Output the [X, Y] coordinate of the center of the cell containing the given text.  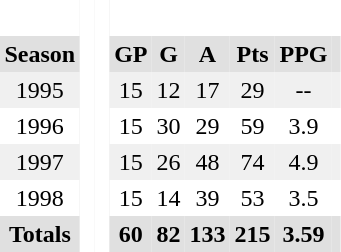
PPG [304, 54]
17 [208, 90]
48 [208, 162]
3.9 [304, 126]
30 [168, 126]
Season [40, 54]
215 [252, 234]
74 [252, 162]
3.59 [304, 234]
60 [131, 234]
53 [252, 198]
-- [304, 90]
1998 [40, 198]
1997 [40, 162]
82 [168, 234]
26 [168, 162]
A [208, 54]
12 [168, 90]
Pts [252, 54]
3.5 [304, 198]
1995 [40, 90]
Totals [40, 234]
14 [168, 198]
39 [208, 198]
4.9 [304, 162]
GP [131, 54]
59 [252, 126]
1996 [40, 126]
133 [208, 234]
G [168, 54]
